Locate the cell with the specified text and output its [x, y] center coordinate. 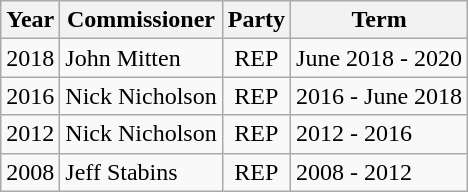
Year [30, 20]
2012 [30, 134]
June 2018 - 2020 [380, 58]
2016 - June 2018 [380, 96]
Commissioner [141, 20]
Party [256, 20]
2016 [30, 96]
Jeff Stabins [141, 172]
2008 [30, 172]
John Mitten [141, 58]
Term [380, 20]
2018 [30, 58]
2008 - 2012 [380, 172]
2012 - 2016 [380, 134]
